Output the (X, Y) coordinate of the center of the cell containing the given text.  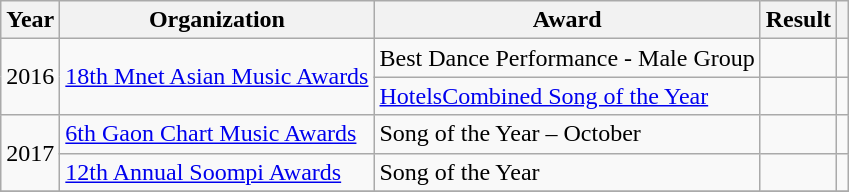
Song of the Year – October (567, 134)
Organization (217, 20)
Result (798, 20)
Year (30, 20)
12th Annual Soompi Awards (217, 172)
6th Gaon Chart Music Awards (217, 134)
Song of the Year (567, 172)
2016 (30, 77)
Award (567, 20)
HotelsCombined Song of the Year (567, 96)
2017 (30, 153)
18th Mnet Asian Music Awards (217, 77)
Best Dance Performance - Male Group (567, 58)
